Return [x, y] of the center of cell containing provided text 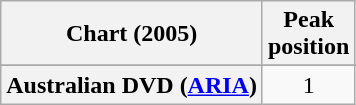
Peakposition [308, 34]
Chart (2005) [132, 34]
1 [308, 85]
Australian DVD (ARIA) [132, 85]
